Scan for the cell matching the given text and deliver its [x, y] coordinate at center. 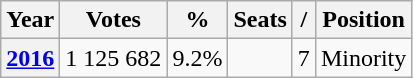
Year [30, 20]
% [198, 20]
Votes [114, 20]
Position [363, 20]
Minority [363, 58]
7 [304, 58]
/ [304, 20]
1 125 682 [114, 58]
9.2% [198, 58]
2016 [30, 58]
Seats [260, 20]
